Locate the cell with the specified text and output its (X, Y) center coordinate. 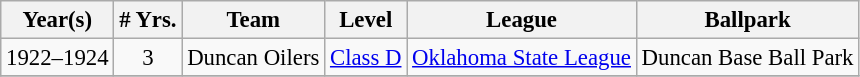
Duncan Oilers (254, 58)
Level (366, 20)
Oklahoma State League (522, 58)
Duncan Base Ball Park (748, 58)
3 (148, 58)
Ballpark (748, 20)
Year(s) (58, 20)
Team (254, 20)
Class D (366, 58)
League (522, 20)
# Yrs. (148, 20)
1922–1924 (58, 58)
